Return (x, y) of the center of cell containing provided text 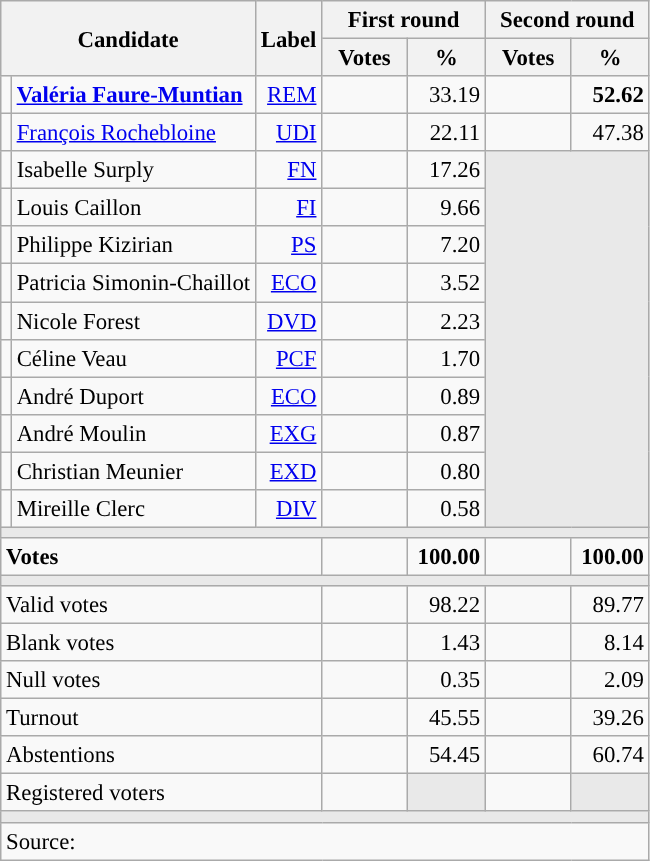
1.70 (446, 358)
DVD (288, 321)
22.11 (446, 133)
8.14 (610, 643)
52.62 (610, 95)
PS (288, 245)
2.09 (610, 680)
Mireille Clerc (133, 509)
2.23 (446, 321)
60.74 (610, 755)
Isabelle Surply (133, 170)
UDI (288, 133)
Label (288, 38)
33.19 (446, 95)
Nicole Forest (133, 321)
0.35 (446, 680)
Second round (567, 20)
Céline Veau (133, 358)
Registered voters (162, 793)
Valid votes (162, 605)
FI (288, 208)
98.22 (446, 605)
Candidate (128, 38)
17.26 (446, 170)
Louis Caillon (133, 208)
Turnout (162, 718)
1.43 (446, 643)
Philippe Kizirian (133, 245)
PCF (288, 358)
Source: (325, 841)
François Rochebloine (133, 133)
Christian Meunier (133, 471)
Blank votes (162, 643)
DIV (288, 509)
39.26 (610, 718)
45.55 (446, 718)
0.58 (446, 509)
89.77 (610, 605)
EXD (288, 471)
0.87 (446, 433)
0.80 (446, 471)
Patricia Simonin-Chaillot (133, 283)
First round (404, 20)
3.52 (446, 283)
André Duport (133, 396)
0.89 (446, 396)
EXG (288, 433)
9.66 (446, 208)
Abstentions (162, 755)
André Moulin (133, 433)
Valéria Faure-Muntian (133, 95)
7.20 (446, 245)
54.45 (446, 755)
Null votes (162, 680)
REM (288, 95)
47.38 (610, 133)
FN (288, 170)
